For the text-containing cell, return its midpoint in (X, Y) coordinate format. 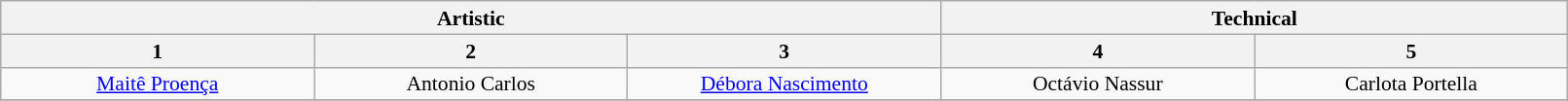
3 (784, 50)
Maitê Proença (158, 84)
Artistic (471, 17)
Technical (1255, 17)
5 (1411, 50)
Carlota Portella (1411, 84)
2 (471, 50)
4 (1098, 50)
Antonio Carlos (471, 84)
Débora Nascimento (784, 84)
Octávio Nassur (1098, 84)
1 (158, 50)
